Return [X, Y] of the center of cell containing provided text 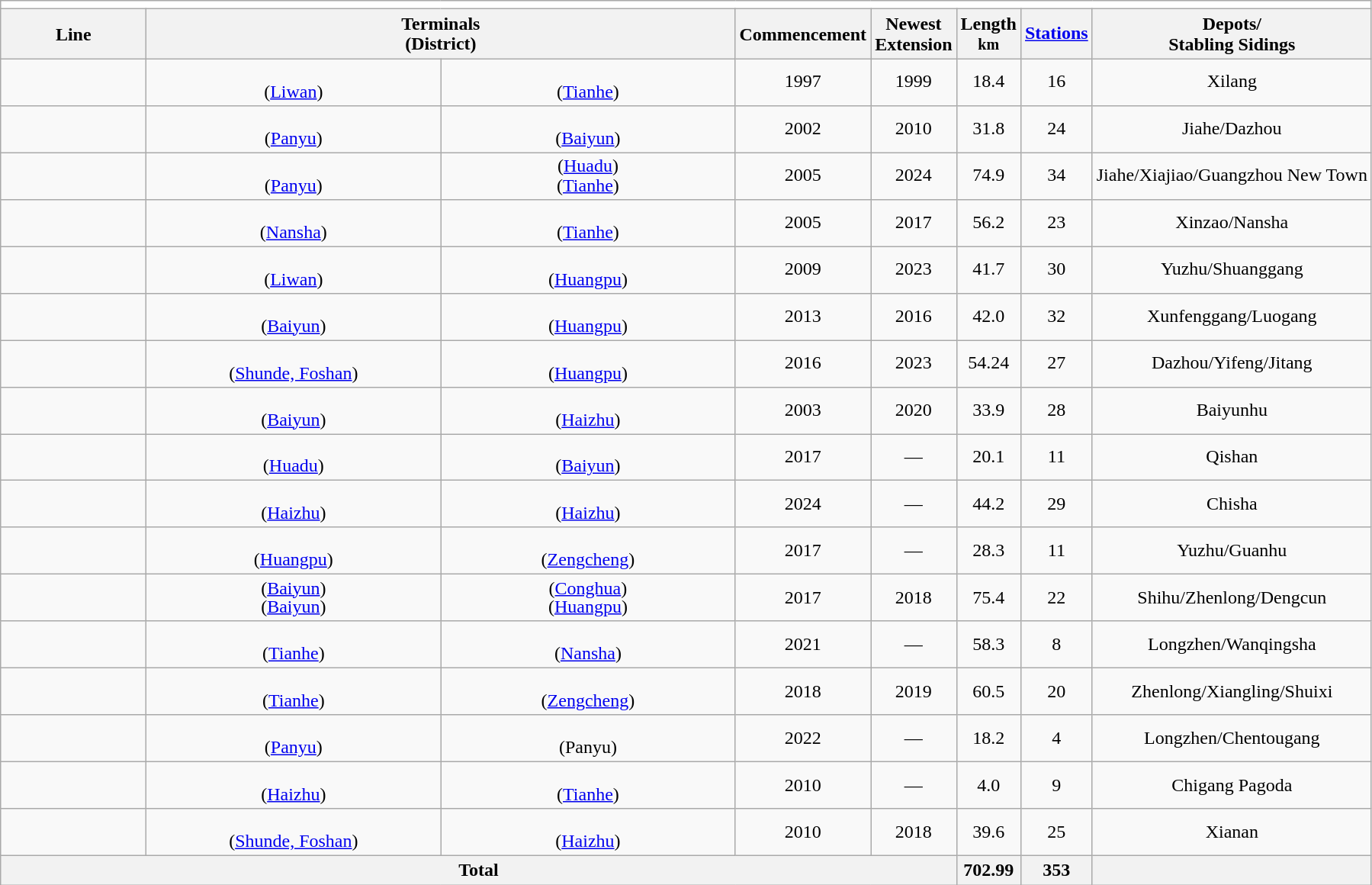
42.0 [988, 316]
2019 [914, 691]
Chigang Pagoda [1232, 786]
20 [1056, 691]
58.3 [988, 644]
Commencement [803, 34]
22 [1056, 598]
(Conghua) (Huangpu) [588, 598]
34 [1056, 175]
Longzhen/Chentougang [1232, 739]
353 [1056, 871]
Xunfenggang/Luogang [1232, 316]
74.9 [988, 175]
41.7 [988, 270]
Stations [1056, 34]
Chisha [1232, 504]
18.4 [988, 82]
33.9 [988, 410]
29 [1056, 504]
2002 [803, 128]
31.8 [988, 128]
2021 [803, 644]
Shihu/Zhenlong/Dengcun [1232, 598]
Jiahe/Dazhou [1232, 128]
Jiahe/Xiajiao/Guangzhou New Town [1232, 175]
2003 [803, 410]
Baiyunhu [1232, 410]
Yuzhu/Guanhu [1232, 551]
Qishan [1232, 456]
1999 [914, 82]
8 [1056, 644]
28.3 [988, 551]
Zhenlong/Xiangling/Shuixi [1232, 691]
Terminals(District) [441, 34]
25 [1056, 832]
NewestExtension [914, 34]
23 [1056, 223]
Yuzhu/Shuanggang [1232, 270]
(Baiyun) (Baiyun) [294, 598]
18.2 [988, 739]
Longzhen/Wanqingsha [1232, 644]
2020 [914, 410]
Line [73, 34]
28 [1056, 410]
4 [1056, 739]
(Huadu) [294, 456]
54.24 [988, 363]
4.0 [988, 786]
Xianan [1232, 832]
32 [1056, 316]
9 [1056, 786]
Lengthkm [988, 34]
2013 [803, 316]
Xinzao/Nansha [1232, 223]
60.5 [988, 691]
44.2 [988, 504]
30 [1056, 270]
39.6 [988, 832]
2009 [803, 270]
24 [1056, 128]
20.1 [988, 456]
16 [1056, 82]
Dazhou/Yifeng/Jitang [1232, 363]
2022 [803, 739]
56.2 [988, 223]
Total [479, 871]
Depots/Stabling Sidings [1232, 34]
75.4 [988, 598]
(Huadu) (Tianhe) [588, 175]
27 [1056, 363]
702.99 [988, 871]
1997 [803, 82]
Xilang [1232, 82]
